Capture the cell that displays the provided text and extract its [x, y] central coordinate. 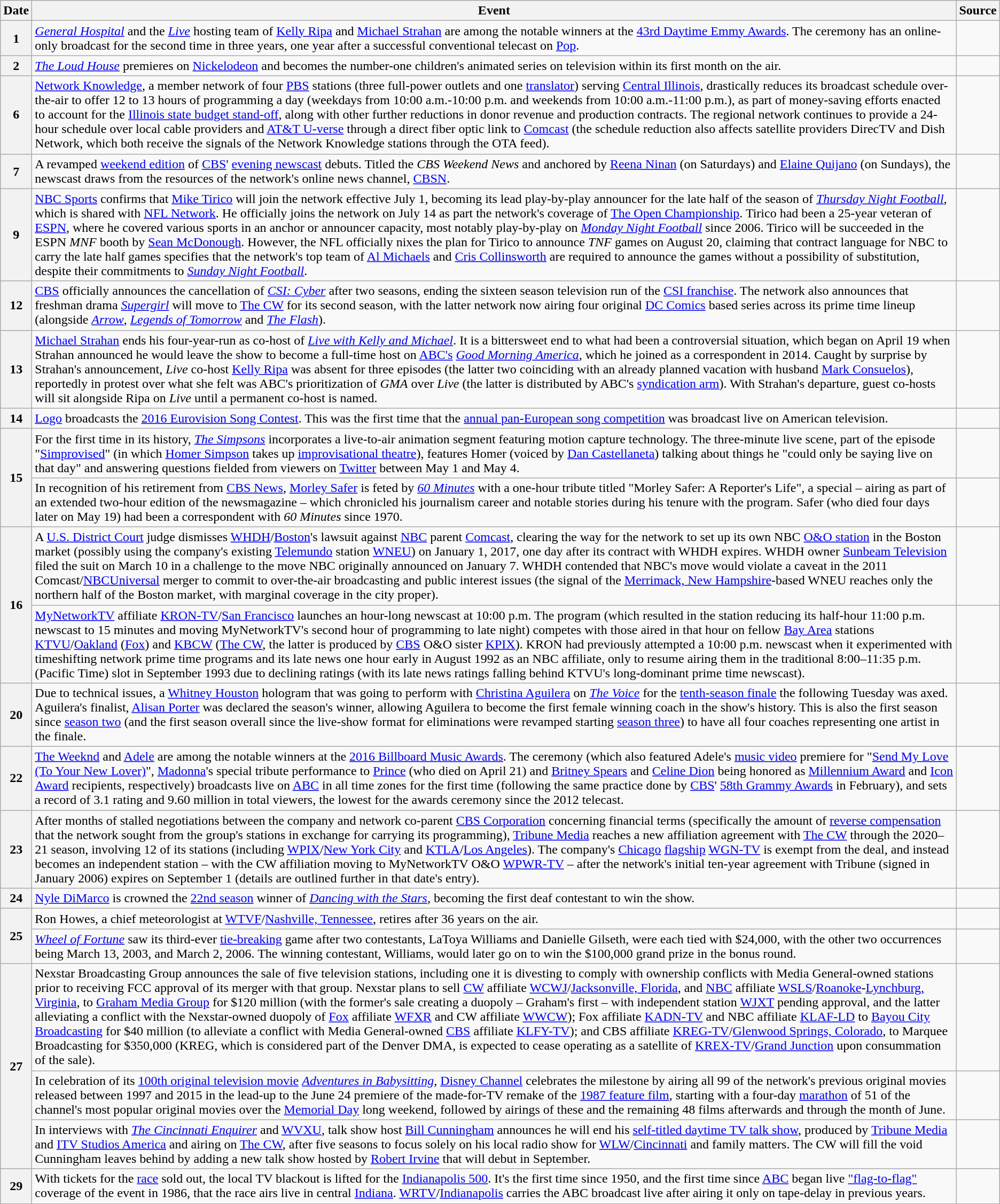
29 [16, 1186]
14 [16, 418]
1 [16, 38]
22 [16, 779]
Event [494, 11]
Nyle DiMarco is crowned the 22nd season winner of Dancing with the Stars, becoming the first deaf contestant to win the show. [494, 898]
6 [16, 115]
2 [16, 66]
9 [16, 235]
24 [16, 898]
15 [16, 478]
23 [16, 849]
12 [16, 306]
13 [16, 369]
27 [16, 1066]
Ron Howes, a chief meteorologist at WTVF/Nashville, Tennessee, retires after 36 years on the air. [494, 919]
20 [16, 715]
16 [16, 605]
Source [978, 11]
7 [16, 171]
25 [16, 936]
Date [16, 11]
The Loud House premieres on Nickelodeon and becomes the number-one children's animated series on television within its first month on the air. [494, 66]
